Determine the (x, y) coordinate at the center of the cell enclosing the given text.  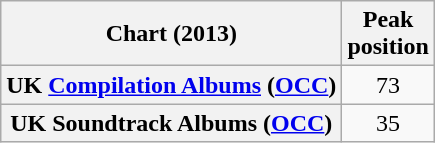
Peakposition (388, 34)
73 (388, 85)
Chart (2013) (172, 34)
35 (388, 123)
UK Compilation Albums (OCC) (172, 85)
UK Soundtrack Albums (OCC) (172, 123)
